Determine the [X, Y] coordinate at the center of the cell enclosing the given text.  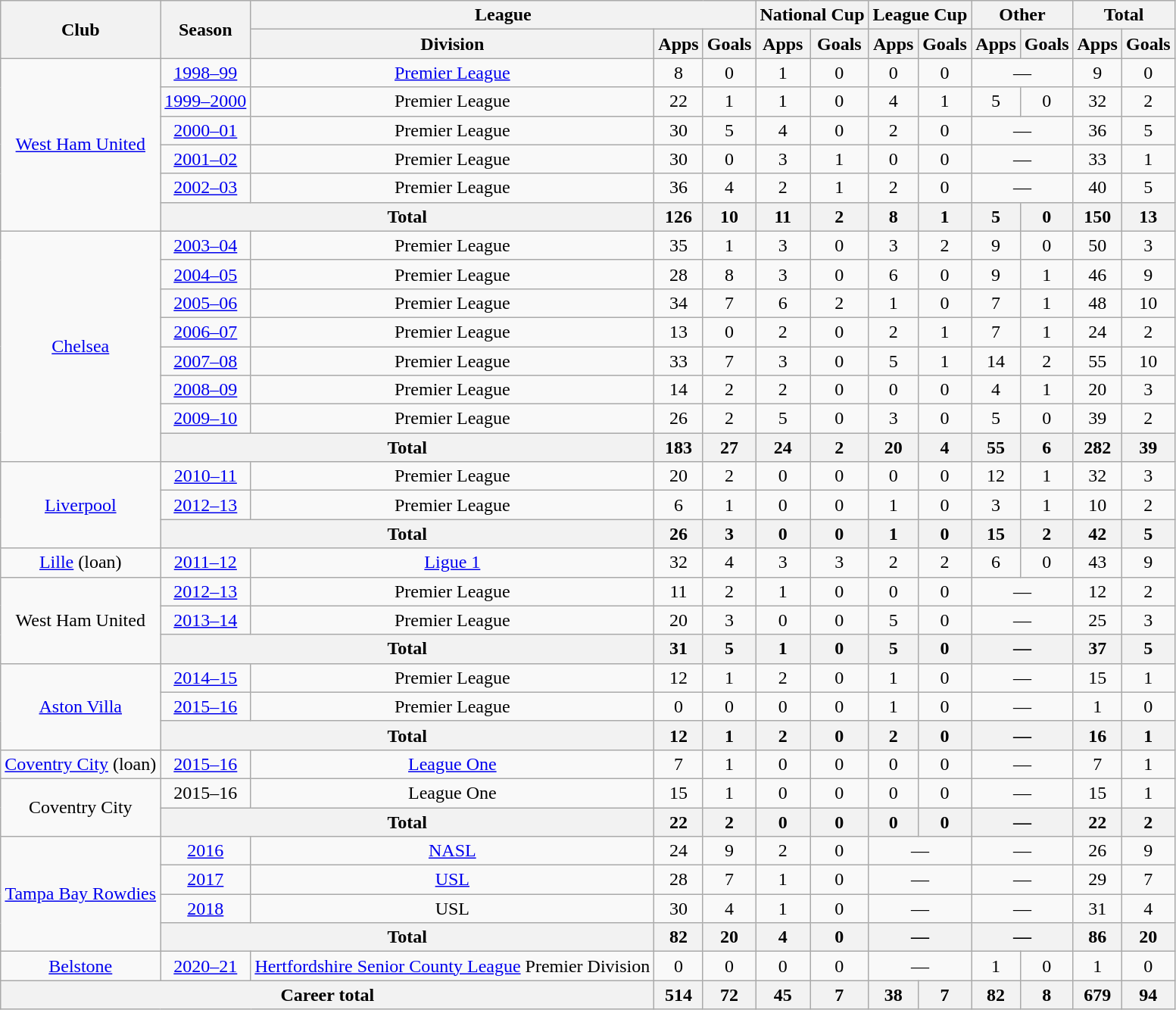
2013–14 [206, 620]
2007–08 [206, 361]
2004–05 [206, 274]
2011–12 [206, 563]
National Cup [812, 15]
43 [1097, 563]
League Cup [920, 15]
1998–99 [206, 73]
34 [678, 303]
72 [729, 995]
Tampa Bay Rowdies [80, 894]
Other [1022, 15]
Ligue 1 [453, 563]
Coventry City (loan) [80, 764]
679 [1097, 995]
45 [783, 995]
48 [1097, 303]
1999–2000 [206, 101]
27 [729, 447]
Season [206, 30]
2010–11 [206, 476]
2014–15 [206, 678]
86 [1097, 937]
38 [894, 995]
Liverpool [80, 505]
25 [1097, 620]
2016 [206, 851]
514 [678, 995]
183 [678, 447]
282 [1097, 447]
40 [1097, 188]
42 [1097, 534]
2008–09 [206, 390]
50 [1097, 245]
2002–03 [206, 188]
35 [678, 245]
46 [1097, 274]
Coventry City [80, 807]
2009–10 [206, 419]
Career total [327, 995]
2018 [206, 909]
2017 [206, 880]
16 [1097, 735]
2001–02 [206, 159]
Chelsea [80, 346]
League [503, 15]
2003–04 [206, 245]
Hertfordshire Senior County League Premier Division [453, 966]
Club [80, 30]
29 [1097, 880]
37 [1097, 649]
2005–06 [206, 303]
150 [1097, 217]
NASL [453, 851]
Division [453, 44]
126 [678, 217]
Belstone [80, 966]
Lille (loan) [80, 563]
2020–21 [206, 966]
Aston Villa [80, 706]
2000–01 [206, 130]
2006–07 [206, 332]
94 [1148, 995]
